Scan for the cell matching the given text and deliver its (x, y) coordinate at center. 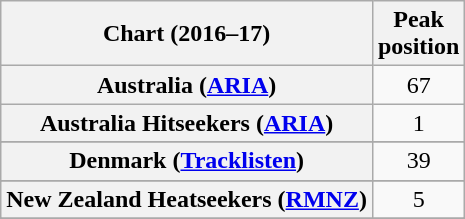
Denmark (Tracklisten) (187, 161)
New Zealand Heatseekers (RMNZ) (187, 199)
Australia (ARIA) (187, 85)
1 (418, 123)
Australia Hitseekers (ARIA) (187, 123)
5 (418, 199)
39 (418, 161)
Peakposition (418, 34)
Chart (2016–17) (187, 34)
67 (418, 85)
